Detect which cell encompasses the target text, then output its [X, Y] center coordinate. 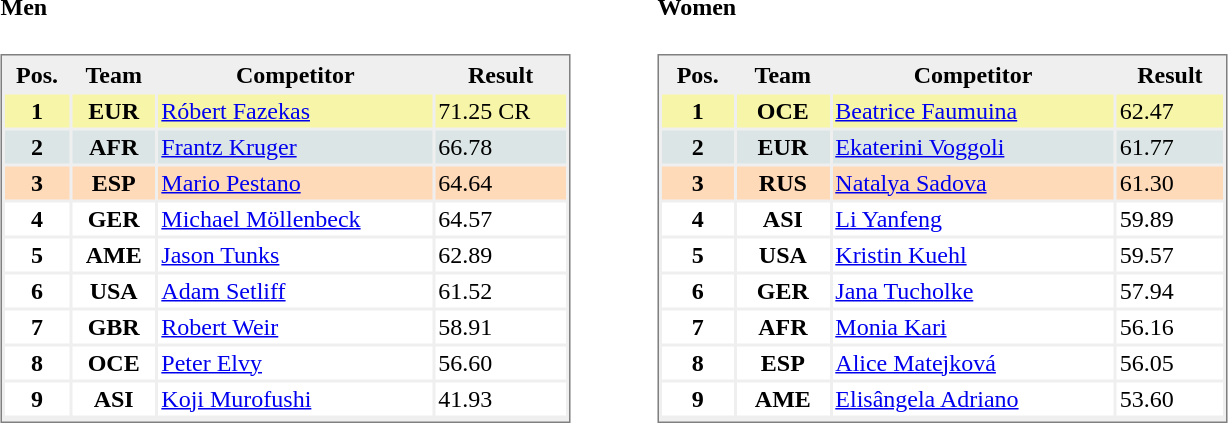
Alice Matejková [973, 362]
GBR [114, 326]
Frantz Kruger [295, 146]
RUS [782, 182]
64.57 [500, 218]
Li Yanfeng [973, 218]
66.78 [500, 146]
61.52 [500, 290]
Róbert Fazekas [295, 110]
Kristin Kuehl [973, 254]
Koji Murofushi [295, 398]
56.60 [500, 362]
71.25 CR [500, 110]
Jason Tunks [295, 254]
Peter Elvy [295, 362]
Mario Pestano [295, 182]
61.77 [1170, 146]
53.60 [1170, 398]
Robert Weir [295, 326]
62.47 [1170, 110]
Beatrice Faumuina [973, 110]
Elisângela Adriano [973, 398]
Adam Setliff [295, 290]
56.16 [1170, 326]
Monia Kari [973, 326]
61.30 [1170, 182]
56.05 [1170, 362]
57.94 [1170, 290]
59.57 [1170, 254]
Jana Tucholke [973, 290]
Ekaterini Voggoli [973, 146]
62.89 [500, 254]
59.89 [1170, 218]
58.91 [500, 326]
64.64 [500, 182]
Michael Möllenbeck [295, 218]
41.93 [500, 398]
Natalya Sadova [973, 182]
